Return (x, y) of the center of cell containing provided text 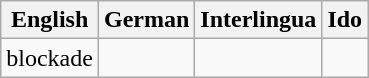
Interlingua (258, 20)
Ido (345, 20)
English (50, 20)
blockade (50, 58)
German (146, 20)
